Scan for the cell matching the given text and deliver its (x, y) coordinate at center. 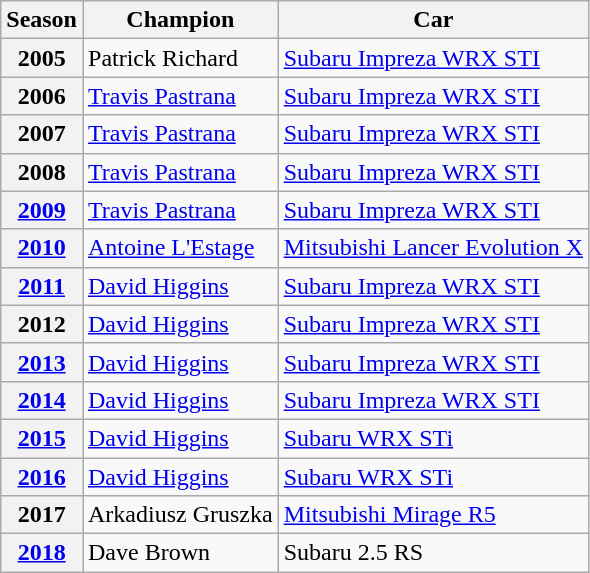
Antoine L'Estage (180, 248)
Dave Brown (180, 553)
2018 (42, 553)
2013 (42, 362)
2012 (42, 324)
2008 (42, 172)
Arkadiusz Gruszka (180, 515)
Subaru 2.5 RS (433, 553)
2007 (42, 134)
2005 (42, 58)
2016 (42, 477)
Mitsubishi Mirage R5 (433, 515)
2017 (42, 515)
Champion (180, 20)
2010 (42, 248)
2006 (42, 96)
2015 (42, 438)
2009 (42, 210)
Patrick Richard (180, 58)
2014 (42, 400)
Mitsubishi Lancer Evolution X (433, 248)
Car (433, 20)
Season (42, 20)
2011 (42, 286)
